Extract the [x, y] coordinate from the center of the cell holding the provided text.  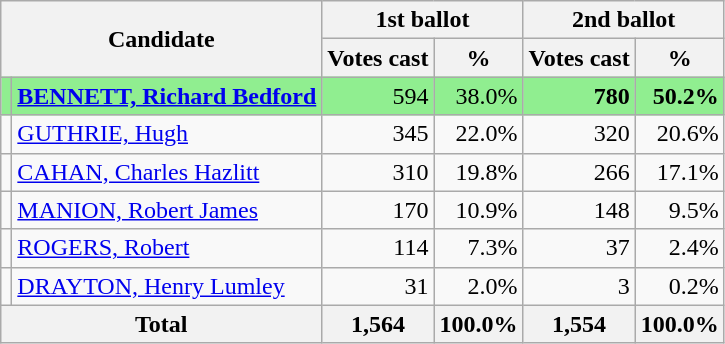
345 [378, 134]
19.8% [478, 172]
148 [579, 210]
2.0% [478, 286]
Candidate [162, 39]
310 [378, 172]
Total [162, 324]
266 [579, 172]
114 [378, 248]
1,564 [378, 324]
MANION, Robert James [167, 210]
0.2% [680, 286]
170 [378, 210]
CAHAN, Charles Hazlitt [167, 172]
BENNETT, Richard Bedford [167, 96]
31 [378, 286]
GUTHRIE, Hugh [167, 134]
37 [579, 248]
1,554 [579, 324]
3 [579, 286]
9.5% [680, 210]
2.4% [680, 248]
10.9% [478, 210]
1st ballot [422, 20]
17.1% [680, 172]
2nd ballot [624, 20]
780 [579, 96]
DRAYTON, Henry Lumley [167, 286]
7.3% [478, 248]
22.0% [478, 134]
20.6% [680, 134]
320 [579, 134]
594 [378, 96]
38.0% [478, 96]
ROGERS, Robert [167, 248]
50.2% [680, 96]
